Output the (x, y) coordinate of the center of the cell containing the given text.  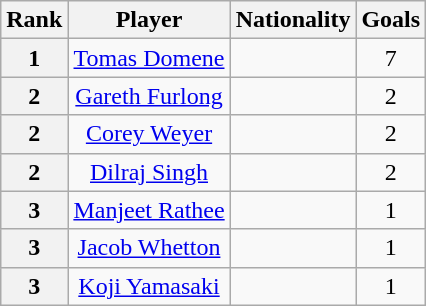
Manjeet Rathee (149, 210)
Dilraj Singh (149, 172)
7 (391, 58)
Nationality (293, 20)
Gareth Furlong (149, 96)
Goals (391, 20)
Koji Yamasaki (149, 286)
Jacob Whetton (149, 248)
Rank (34, 20)
Corey Weyer (149, 134)
Player (149, 20)
Tomas Domene (149, 58)
